Output the [x, y] coordinate of the center of the cell containing the given text.  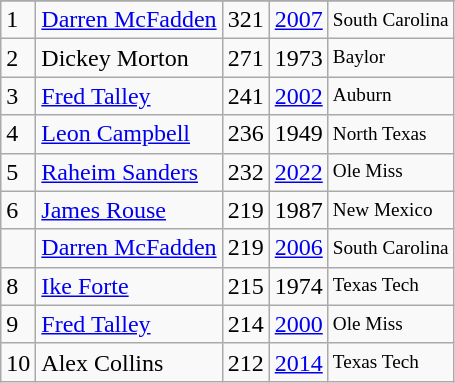
1 [18, 20]
215 [246, 286]
2 [18, 58]
214 [246, 324]
8 [18, 286]
212 [246, 362]
1974 [298, 286]
2014 [298, 362]
2000 [298, 324]
Alex Collins [129, 362]
Ike Forte [129, 286]
New Mexico [390, 210]
9 [18, 324]
241 [246, 96]
Raheim Sanders [129, 172]
Baylor [390, 58]
4 [18, 134]
Auburn [390, 96]
2007 [298, 20]
North Texas [390, 134]
271 [246, 58]
10 [18, 362]
2002 [298, 96]
321 [246, 20]
2022 [298, 172]
1949 [298, 134]
1973 [298, 58]
2006 [298, 248]
3 [18, 96]
1987 [298, 210]
Leon Campbell [129, 134]
Dickey Morton [129, 58]
5 [18, 172]
232 [246, 172]
James Rouse [129, 210]
236 [246, 134]
6 [18, 210]
